Identify which cell holds the provided text, then report its [x, y] central coordinate. 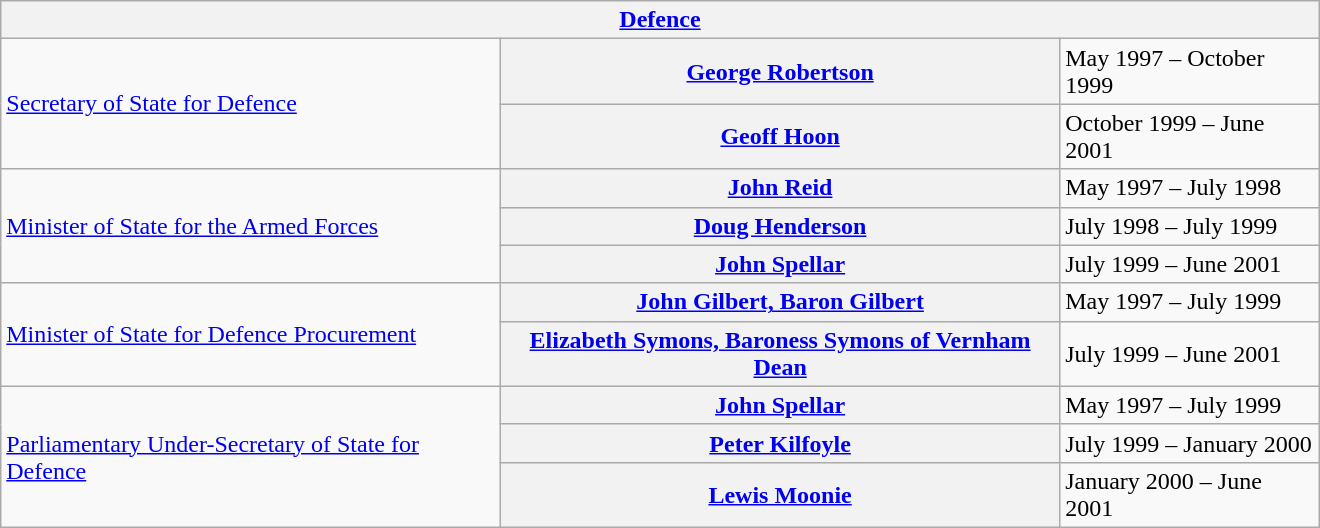
Elizabeth Symons, Baroness Symons of Vernham Dean [780, 354]
Doug Henderson [780, 226]
May 1997 – October 1999 [1190, 72]
Lewis Moonie [780, 494]
July 1999 – January 2000 [1190, 443]
Parliamentary Under-Secretary of State for Defence [251, 456]
John Reid [780, 188]
John Gilbert, Baron Gilbert [780, 302]
George Robertson [780, 72]
Secretary of State for Defence [251, 104]
July 1998 – July 1999 [1190, 226]
October 1999 – June 2001 [1190, 136]
May 1997 – July 1998 [1190, 188]
January 2000 – June 2001 [1190, 494]
Minister of State for Defence Procurement [251, 334]
Geoff Hoon [780, 136]
Minister of State for the Armed Forces [251, 226]
Defence [660, 20]
Peter Kilfoyle [780, 443]
